Return the (X, Y) coordinate for the center point of the cell that contains the specified text.  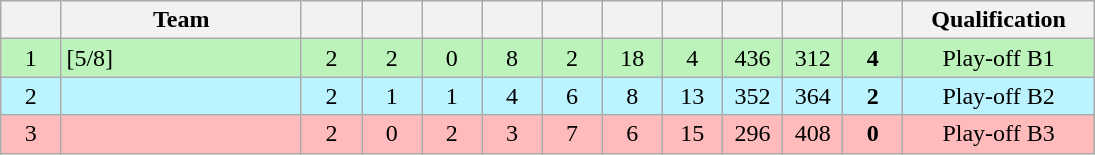
296 (752, 134)
Team (182, 20)
7 (572, 134)
Qualification (998, 20)
Play-off B1 (998, 58)
Play-off B3 (998, 134)
[5/8] (182, 58)
364 (813, 96)
352 (752, 96)
Play-off B2 (998, 96)
436 (752, 58)
408 (813, 134)
312 (813, 58)
13 (692, 96)
15 (692, 134)
18 (632, 58)
